Return the [X, Y] coordinate for the center point of the cell that contains the specified text.  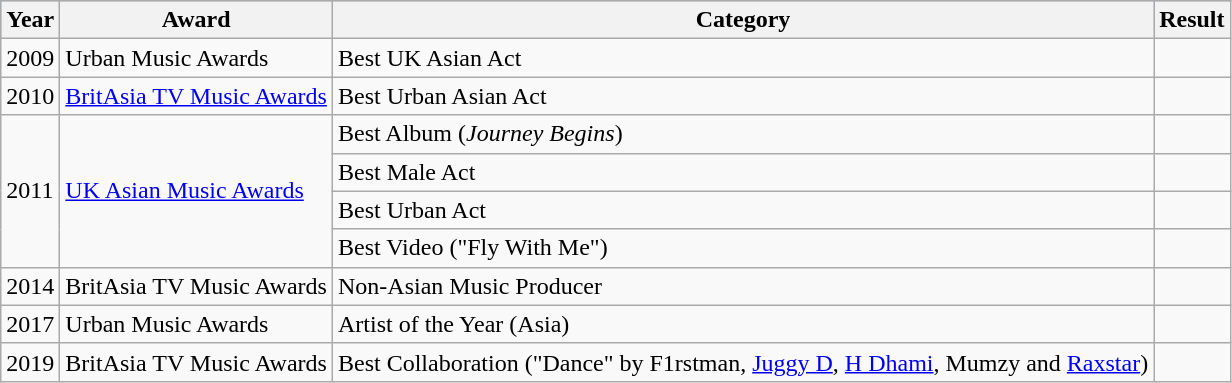
Best Male Act [742, 172]
Non-Asian Music Producer [742, 286]
Best Collaboration ("Dance" by F1rstman, Juggy D, H Dhami, Mumzy and Raxstar) [742, 362]
2019 [30, 362]
2017 [30, 324]
2014 [30, 286]
Best UK Asian Act [742, 58]
Best Urban Act [742, 210]
Best Album (Journey Begins) [742, 134]
UK Asian Music Awards [196, 191]
Category [742, 20]
Year [30, 20]
2009 [30, 58]
Result [1192, 20]
2011 [30, 191]
Artist of the Year (Asia) [742, 324]
Award [196, 20]
Best Video ("Fly With Me") [742, 248]
Best Urban Asian Act [742, 96]
2010 [30, 96]
